Return the [x, y] coordinate for the center point of the cell that contains the specified text.  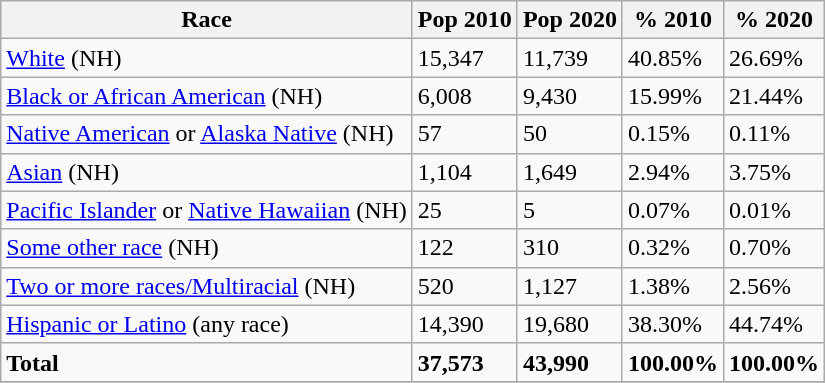
Hispanic or Latino (any race) [207, 324]
1,104 [464, 172]
15.99% [672, 96]
Native American or Alaska Native (NH) [207, 134]
0.15% [672, 134]
Pop 2020 [570, 20]
% 2020 [774, 20]
1.38% [672, 286]
Pop 2010 [464, 20]
520 [464, 286]
14,390 [464, 324]
57 [464, 134]
15,347 [464, 58]
1,127 [570, 286]
21.44% [774, 96]
0.32% [672, 248]
1,649 [570, 172]
9,430 [570, 96]
37,573 [464, 362]
5 [570, 210]
Two or more races/Multiracial (NH) [207, 286]
44.74% [774, 324]
0.07% [672, 210]
43,990 [570, 362]
25 [464, 210]
Asian (NH) [207, 172]
Total [207, 362]
% 2010 [672, 20]
19,680 [570, 324]
Race [207, 20]
Black or African American (NH) [207, 96]
40.85% [672, 58]
2.56% [774, 286]
0.70% [774, 248]
Pacific Islander or Native Hawaiian (NH) [207, 210]
6,008 [464, 96]
26.69% [774, 58]
Some other race (NH) [207, 248]
122 [464, 248]
0.01% [774, 210]
3.75% [774, 172]
White (NH) [207, 58]
2.94% [672, 172]
310 [570, 248]
38.30% [672, 324]
50 [570, 134]
11,739 [570, 58]
0.11% [774, 134]
